Determine the [x, y] coordinate at the center of the cell enclosing the given text.  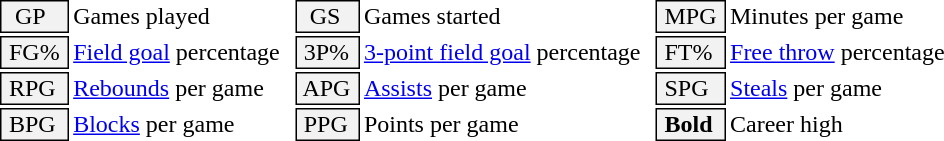
APG [328, 88]
Blocks per game [182, 124]
3-point field goal percentage [507, 52]
Games started [507, 16]
Games played [182, 16]
GP [34, 16]
Bold [691, 124]
FT% [691, 52]
Assists per game [507, 88]
RPG [34, 88]
Rebounds per game [182, 88]
PPG [328, 124]
3P% [328, 52]
Points per game [507, 124]
GS [328, 16]
Field goal percentage [182, 52]
SPG [691, 88]
FG% [34, 52]
BPG [34, 124]
MPG [691, 16]
